Identify which cell holds the provided text, then report its (x, y) central coordinate. 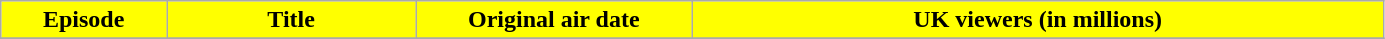
Episode (84, 20)
Title (292, 20)
Original air date (554, 20)
UK viewers (in millions) (1038, 20)
